Provide the [X, Y] coordinate of the cell's center where the given text is located.  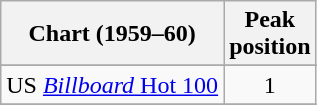
1 [270, 85]
Chart (1959–60) [112, 34]
Peakposition [270, 34]
US Billboard Hot 100 [112, 85]
